Identify which cell holds the provided text, then report its [x, y] central coordinate. 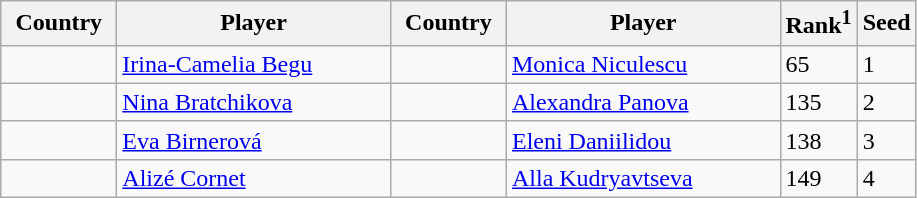
Alizé Cornet [254, 178]
4 [886, 178]
Nina Bratchikova [254, 102]
Eleni Daniilidou [643, 140]
149 [818, 178]
Irina-Camelia Begu [254, 64]
Seed [886, 24]
138 [818, 140]
3 [886, 140]
Monica Niculescu [643, 64]
Alla Kudryavtseva [643, 178]
2 [886, 102]
Alexandra Panova [643, 102]
Eva Birnerová [254, 140]
135 [818, 102]
65 [818, 64]
1 [886, 64]
Rank1 [818, 24]
